For the text-containing cell, return its midpoint in [x, y] coordinate format. 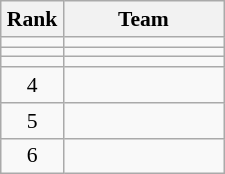
Team [143, 19]
4 [32, 85]
6 [32, 156]
5 [32, 121]
Rank [32, 19]
